Return [X, Y] of the center of cell containing provided text 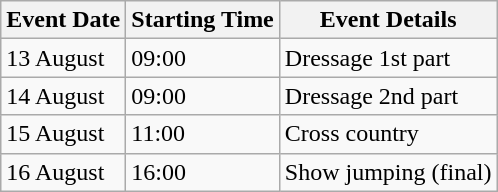
16:00 [203, 172]
Dressage 2nd part [388, 96]
16 August [64, 172]
Event Details [388, 20]
Show jumping (final) [388, 172]
14 August [64, 96]
Cross country [388, 134]
11:00 [203, 134]
15 August [64, 134]
Starting Time [203, 20]
13 August [64, 58]
Event Date [64, 20]
Dressage 1st part [388, 58]
